Capture the cell that displays the provided text and extract its (x, y) central coordinate. 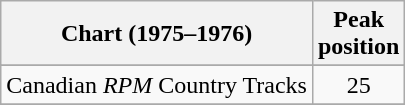
Chart (1975–1976) (157, 34)
Canadian RPM Country Tracks (157, 85)
Peakposition (358, 34)
25 (358, 85)
